Determine the (x, y) coordinate at the center of the cell enclosing the given text.  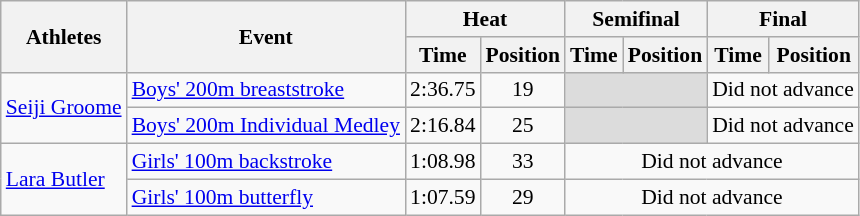
2:16.84 (442, 126)
Lara Butler (64, 180)
2:36.75 (442, 90)
1:08.98 (442, 162)
1:07.59 (442, 197)
Seiji Groome (64, 108)
Heat (485, 19)
Boys' 200m Individual Medley (266, 126)
Boys' 200m breaststroke (266, 90)
Girls' 100m butterfly (266, 197)
Girls' 100m backstroke (266, 162)
Event (266, 36)
29 (523, 197)
Semifinal (636, 19)
Final (783, 19)
Athletes (64, 36)
33 (523, 162)
25 (523, 126)
19 (523, 90)
